Find where the given text appears and provide that cell's center as (x, y) coordinate. 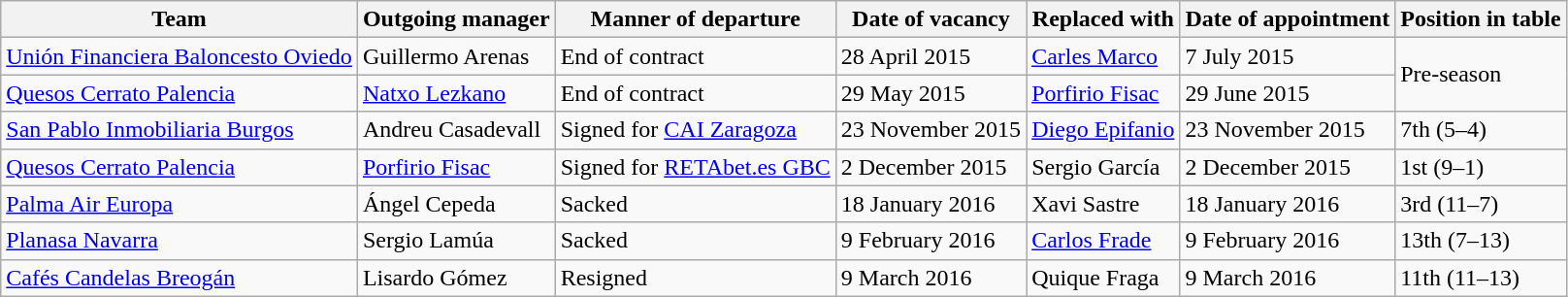
Xavi Sastre (1103, 204)
29 June 2015 (1288, 93)
Diego Epifanio (1103, 130)
28 April 2015 (931, 56)
Team (180, 19)
7 July 2015 (1288, 56)
Position in table (1481, 19)
Outgoing manager (456, 19)
1st (9–1) (1481, 167)
Palma Air Europa (180, 204)
Ángel Cepeda (456, 204)
Date of appointment (1288, 19)
7th (5–4) (1481, 130)
Carlos Frade (1103, 241)
Signed for CAI Zaragoza (695, 130)
Manner of departure (695, 19)
Date of vacancy (931, 19)
13th (7–13) (1481, 241)
Sergio García (1103, 167)
Unión Financiera Baloncesto Oviedo (180, 56)
Quique Fraga (1103, 278)
Cafés Candelas Breogán (180, 278)
Sergio Lamúa (456, 241)
Planasa Navarra (180, 241)
Pre-season (1481, 75)
Natxo Lezkano (456, 93)
Lisardo Gómez (456, 278)
Signed for RETAbet.es GBC (695, 167)
Guillermo Arenas (456, 56)
29 May 2015 (931, 93)
Carles Marco (1103, 56)
3rd (11–7) (1481, 204)
San Pablo Inmobiliaria Burgos (180, 130)
Replaced with (1103, 19)
11th (11–13) (1481, 278)
Andreu Casadevall (456, 130)
Resigned (695, 278)
